Provide the (x, y) coordinate of the cell's center where the given text is located.  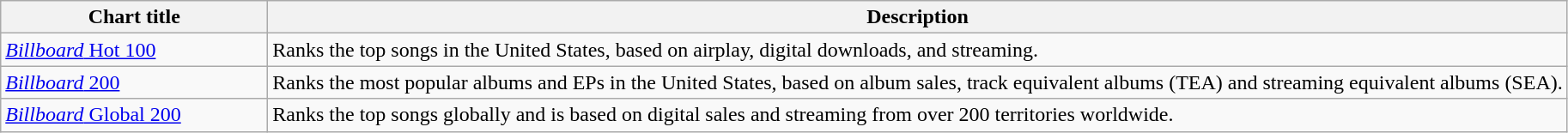
Description (917, 17)
Billboard Hot 100 (134, 50)
Ranks the top songs in the United States, based on airplay, digital downloads, and streaming. (917, 50)
Billboard 200 (134, 82)
Billboard Global 200 (134, 115)
Chart title (134, 17)
Ranks the top songs globally and is based on digital sales and streaming from over 200 territories worldwide. (917, 115)
